Output the [X, Y] coordinate of the center of the cell containing the given text.  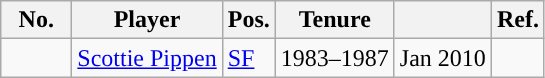
Jan 2010 [442, 58]
Tenure [334, 20]
Pos. [248, 20]
1983–1987 [334, 58]
Player [147, 20]
Ref. [518, 20]
Scottie Pippen [147, 58]
SF [248, 58]
No. [36, 20]
